Locate the cell with the specified text and output its (X, Y) center coordinate. 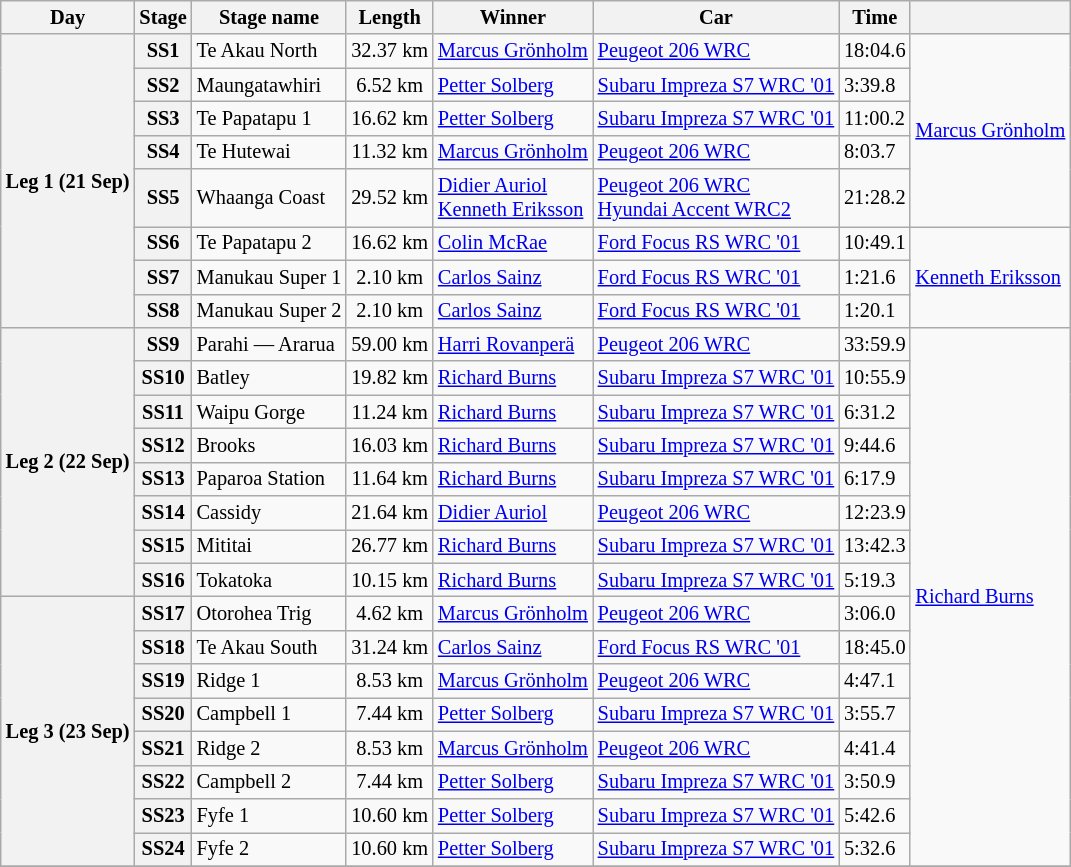
Stage (162, 17)
Day (68, 17)
Didier Auriol (513, 513)
SS16 (162, 580)
6.52 km (390, 85)
Colin McRae (513, 243)
3:50.9 (874, 782)
Car (716, 17)
SS14 (162, 513)
Te Akau North (270, 51)
SS18 (162, 647)
13:42.3 (874, 546)
4:47.1 (874, 681)
11.32 km (390, 152)
Ridge 1 (270, 681)
10:55.9 (874, 378)
29.52 km (390, 198)
Tokatoka (270, 580)
11.64 km (390, 479)
Manukau Super 2 (270, 311)
18:45.0 (874, 647)
Leg 3 (23 Sep) (68, 730)
SS21 (162, 748)
26.77 km (390, 546)
Harri Rovanperä (513, 344)
16.03 km (390, 445)
SS3 (162, 118)
10.15 km (390, 580)
Fyfe 1 (270, 815)
11.24 km (390, 412)
21:28.2 (874, 198)
Waipu Gorge (270, 412)
Peugeot 206 WRCHyundai Accent WRC2 (716, 198)
1:20.1 (874, 311)
3:55.7 (874, 714)
SS15 (162, 546)
Otorohea Trig (270, 613)
4:41.4 (874, 748)
Te Papatapu 1 (270, 118)
Te Hutewai (270, 152)
Paparoa Station (270, 479)
5:32.6 (874, 849)
Manukau Super 1 (270, 277)
12:23.9 (874, 513)
3:39.8 (874, 85)
SS4 (162, 152)
1:21.6 (874, 277)
SS10 (162, 378)
10:49.1 (874, 243)
21.64 km (390, 513)
31.24 km (390, 647)
8:03.7 (874, 152)
Time (874, 17)
19.82 km (390, 378)
SS9 (162, 344)
SS22 (162, 782)
3:06.0 (874, 613)
Campbell 1 (270, 714)
SS23 (162, 815)
Mititai (270, 546)
Leg 2 (22 Sep) (68, 462)
32.37 km (390, 51)
Leg 1 (21 Sep) (68, 180)
Cassidy (270, 513)
Stage name (270, 17)
Kenneth Eriksson (990, 276)
SS24 (162, 849)
SS20 (162, 714)
Whaanga Coast (270, 198)
SS2 (162, 85)
18:04.6 (874, 51)
SS17 (162, 613)
6:31.2 (874, 412)
SS12 (162, 445)
Te Papatapu 2 (270, 243)
Didier Auriol Kenneth Eriksson (513, 198)
Winner (513, 17)
Ridge 2 (270, 748)
6:17.9 (874, 479)
SS5 (162, 198)
Length (390, 17)
Maungatawhiri (270, 85)
SS19 (162, 681)
33:59.9 (874, 344)
SS6 (162, 243)
59.00 km (390, 344)
11:00.2 (874, 118)
SS1 (162, 51)
SS8 (162, 311)
Te Akau South (270, 647)
Fyfe 2 (270, 849)
Brooks (270, 445)
Parahi — Ararua (270, 344)
5:19.3 (874, 580)
5:42.6 (874, 815)
Campbell 2 (270, 782)
SS11 (162, 412)
9:44.6 (874, 445)
4.62 km (390, 613)
Batley (270, 378)
SS7 (162, 277)
SS13 (162, 479)
